Provide the (X, Y) coordinate of the cell's center where the given text is located.  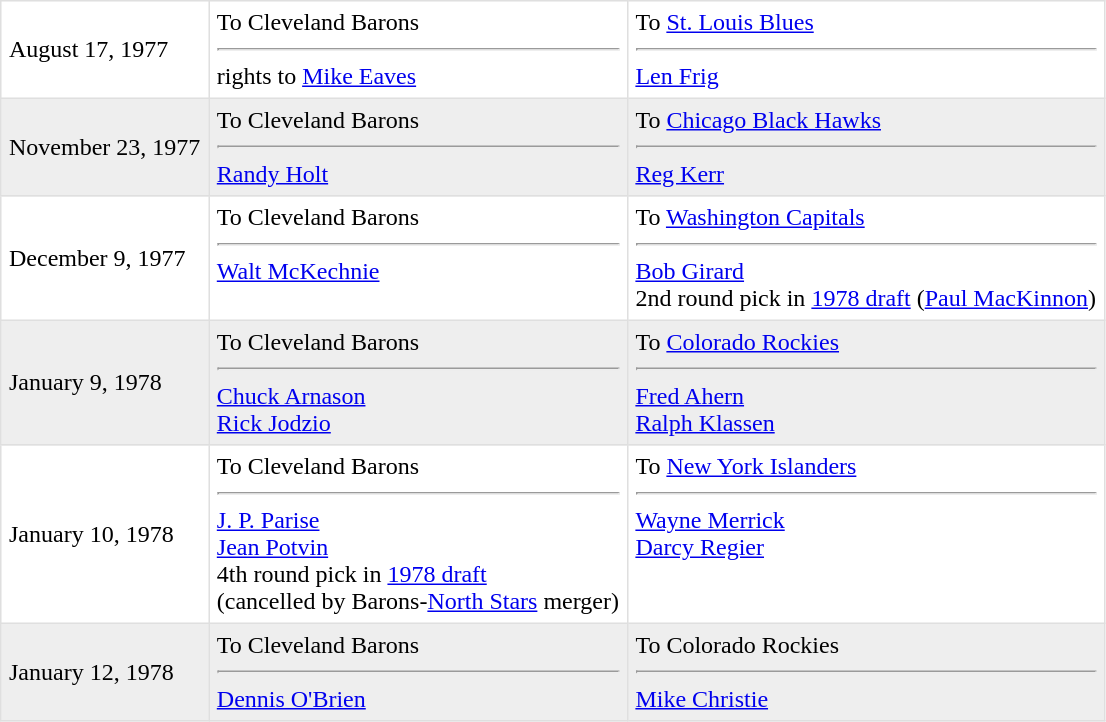
To Washington Capitals Bob Girard2nd round pick in 1978 draft (Paul MacKinnon) (866, 258)
To Chicago Black Hawks Reg Kerr (866, 147)
January 12, 1978 (105, 672)
December 9, 1977 (105, 258)
To Cleveland Barons Walt McKechnie (418, 258)
To Colorado Rockies Mike Christie (866, 672)
To New York Islanders Wayne MerrickDarcy Regier (866, 534)
August 17, 1977 (105, 50)
To Cleveland Barons Chuck ArnasonRick Jodzio (418, 382)
January 10, 1978 (105, 534)
To Cleveland Barons Dennis O'Brien (418, 672)
To Cleveland Barons rights to Mike Eaves (418, 50)
January 9, 1978 (105, 382)
To Cleveland Barons J. P. PariseJean Potvin4th round pick in 1978 draft(cancelled by Barons-North Stars merger) (418, 534)
To St. Louis Blues Len Frig (866, 50)
To Cleveland Barons Randy Holt (418, 147)
November 23, 1977 (105, 147)
To Colorado Rockies Fred AhernRalph Klassen (866, 382)
